Return [x, y] of the center of cell containing provided text 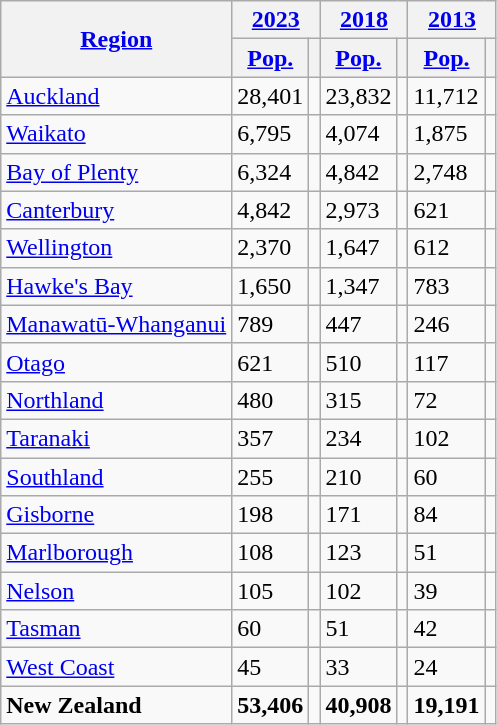
612 [446, 248]
2023 [276, 20]
105 [270, 591]
Auckland [116, 96]
Region [116, 39]
Gisborne [116, 515]
28,401 [270, 96]
19,191 [446, 705]
1,650 [270, 286]
4,074 [358, 134]
1,875 [446, 134]
2,370 [270, 248]
42 [446, 629]
198 [270, 515]
72 [446, 400]
New Zealand [116, 705]
2,748 [446, 172]
West Coast [116, 667]
447 [358, 324]
11,712 [446, 96]
480 [270, 400]
234 [358, 438]
Taranaki [116, 438]
510 [358, 362]
1,647 [358, 248]
123 [358, 553]
210 [358, 477]
Nelson [116, 591]
108 [270, 553]
Northland [116, 400]
789 [270, 324]
6,795 [270, 134]
Hawke's Bay [116, 286]
246 [446, 324]
255 [270, 477]
Canterbury [116, 210]
53,406 [270, 705]
Waikato [116, 134]
24 [446, 667]
Otago [116, 362]
6,324 [270, 172]
171 [358, 515]
Wellington [116, 248]
1,347 [358, 286]
84 [446, 515]
2018 [364, 20]
783 [446, 286]
357 [270, 438]
2,973 [358, 210]
Marlborough [116, 553]
117 [446, 362]
45 [270, 667]
Bay of Plenty [116, 172]
Southland [116, 477]
33 [358, 667]
23,832 [358, 96]
Manawatū-Whanganui [116, 324]
315 [358, 400]
40,908 [358, 705]
39 [446, 591]
Tasman [116, 629]
2013 [452, 20]
